Return (x, y) of the center of cell containing provided text 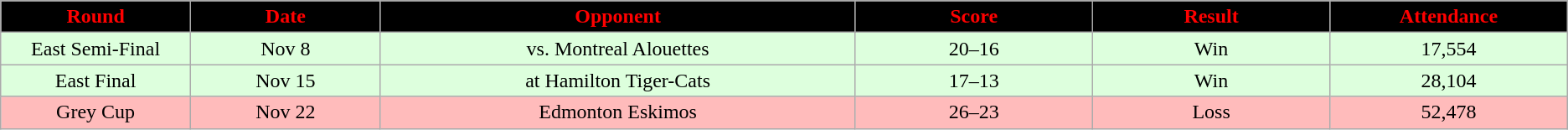
vs. Montreal Alouettes (618, 49)
52,478 (1449, 112)
20–16 (973, 49)
at Hamilton Tiger-Cats (618, 81)
Nov 8 (285, 49)
28,104 (1449, 81)
Edmonton Eskimos (618, 112)
Opponent (618, 17)
17–13 (973, 81)
Attendance (1449, 17)
Loss (1211, 112)
Round (95, 17)
26–23 (973, 112)
Nov 15 (285, 81)
Grey Cup (95, 112)
Date (285, 17)
17,554 (1449, 49)
East Semi-Final (95, 49)
East Final (95, 81)
Result (1211, 17)
Score (973, 17)
Nov 22 (285, 112)
